Capture the cell that displays the provided text and extract its [x, y] central coordinate. 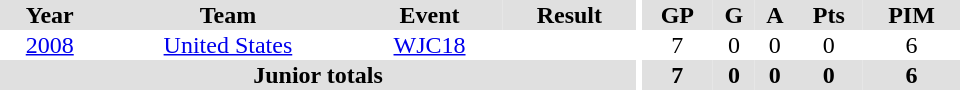
Result [570, 15]
2008 [50, 45]
WJC18 [429, 45]
PIM [912, 15]
Year [50, 15]
Event [429, 15]
G [734, 15]
United States [228, 45]
A [775, 15]
GP [678, 15]
Junior totals [318, 75]
Pts [829, 15]
Team [228, 15]
